Search for the cell housing the specified text and yield its [X, Y] center coordinate. 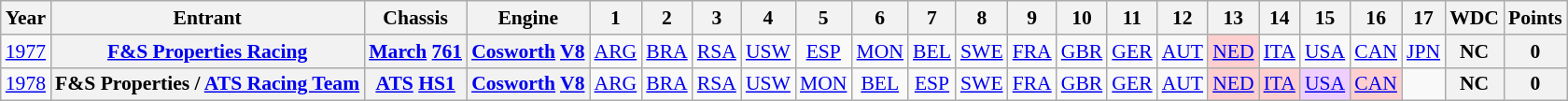
1977 [26, 51]
8 [982, 18]
17 [1423, 18]
15 [1325, 18]
Entrant [207, 18]
6 [881, 18]
ATS HS1 [415, 84]
4 [768, 18]
10 [1083, 18]
14 [1280, 18]
WDC [1475, 18]
F&S Properties / ATS Racing Team [207, 84]
1 [616, 18]
JPN [1423, 51]
7 [931, 18]
Chassis [415, 18]
March 761 [415, 51]
1978 [26, 84]
2 [666, 18]
12 [1183, 18]
Year [26, 18]
9 [1032, 18]
3 [717, 18]
F&S Properties Racing [207, 51]
Engine [528, 18]
13 [1233, 18]
Points [1535, 18]
5 [823, 18]
16 [1376, 18]
11 [1131, 18]
